Pinpoint the cell where the given text exists, returning its [X, Y] midpoint coordinate. 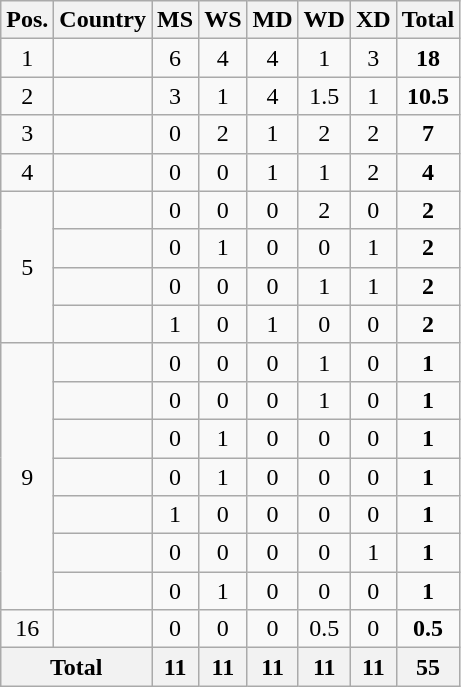
55 [428, 667]
9 [28, 476]
Country [103, 20]
16 [28, 629]
MD [272, 20]
10.5 [428, 96]
WS [223, 20]
WD [324, 20]
Pos. [28, 20]
6 [176, 58]
18 [428, 58]
7 [428, 134]
1.5 [324, 96]
MS [176, 20]
XD [373, 20]
5 [28, 267]
